Extract the [X, Y] coordinate from the center of the cell holding the provided text.  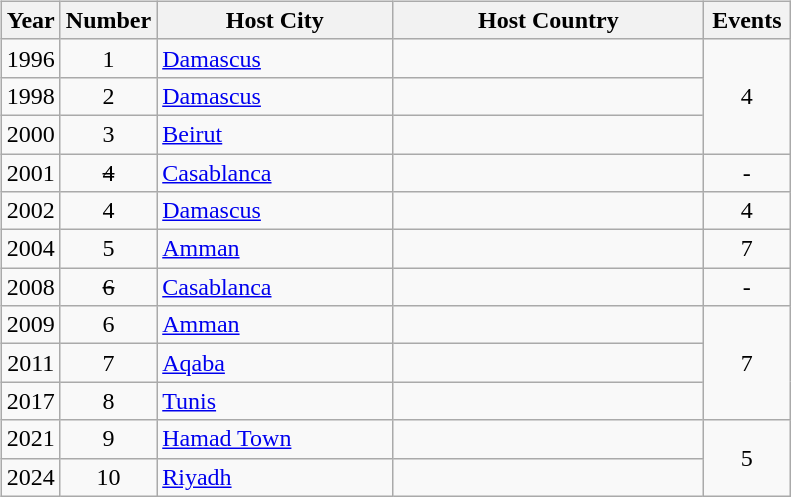
2011 [30, 363]
1996 [30, 58]
2021 [30, 439]
1998 [30, 96]
2004 [30, 249]
9 [108, 439]
2001 [30, 173]
Tunis [275, 401]
Host City [275, 20]
1 [108, 58]
Host Country [548, 20]
Number [108, 20]
3 [108, 134]
2000 [30, 134]
Hamad Town [275, 439]
8 [108, 401]
Year [30, 20]
Events [747, 20]
2017 [30, 401]
Riyadh [275, 477]
Aqaba [275, 363]
2008 [30, 287]
2024 [30, 477]
Beirut [275, 134]
10 [108, 477]
2002 [30, 211]
2 [108, 96]
2009 [30, 325]
